Provide the (X, Y) coordinate of the cell's center where the given text is located.  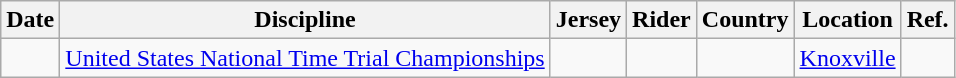
Discipline (305, 20)
Rider (662, 20)
Location (848, 20)
Jersey (588, 20)
United States National Time Trial Championships (305, 58)
Ref. (928, 20)
Knoxville (848, 58)
Country (745, 20)
Date (30, 20)
